Return the [X, Y] coordinate for the center point of the cell that contains the specified text.  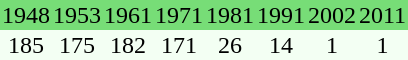
1991 [280, 15]
2002 [332, 15]
1981 [230, 15]
26 [230, 45]
1948 [26, 15]
171 [178, 45]
185 [26, 45]
1961 [128, 15]
1971 [178, 15]
2011 [382, 15]
182 [128, 45]
1953 [76, 15]
14 [280, 45]
175 [76, 45]
